For the text-containing cell, return its midpoint in [x, y] coordinate format. 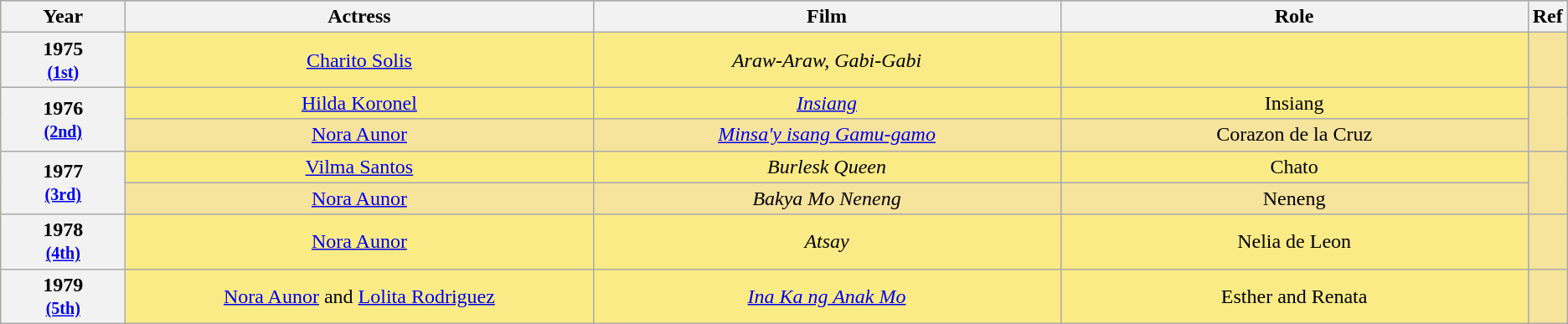
Year [64, 17]
Neneng [1294, 198]
Ina Ka ng Anak Mo [827, 296]
Film [827, 17]
Bakya Mo Neneng [827, 198]
1976 (2nd) [64, 119]
Atsay [827, 241]
Esther and Renata [1294, 296]
Role [1294, 17]
Burlesk Queen [827, 167]
Vilma Santos [359, 167]
Minsa'y isang Gamu-gamo [827, 135]
Corazon de la Cruz [1294, 135]
Ref [1548, 17]
1979 (5th) [64, 296]
Nelia de Leon [1294, 241]
Charito Solis [359, 60]
1975 (1st) [64, 60]
Araw-Araw, Gabi-Gabi [827, 60]
Chato [1294, 167]
1977 (3rd) [64, 183]
1978 (4th) [64, 241]
Actress [359, 17]
Nora Aunor and Lolita Rodriguez [359, 296]
Hilda Koronel [359, 103]
